Find where the given text appears and provide that cell's center as [x, y] coordinate. 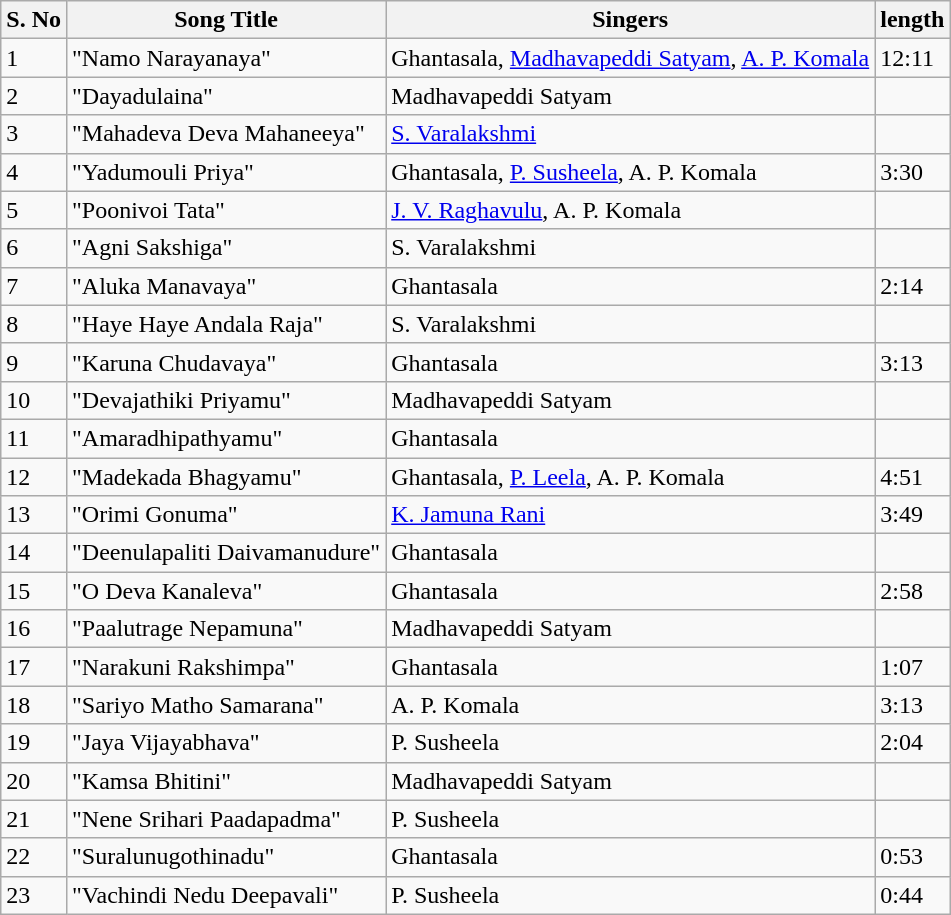
Ghantasala, Madhavapeddi Satyam, A. P. Komala [630, 58]
2:04 [912, 743]
Ghantasala, P. Leela, A. P. Komala [630, 477]
9 [34, 362]
18 [34, 705]
"Narakuni Rakshimpa" [226, 667]
"Agni Sakshiga" [226, 248]
"Kamsa Bhitini" [226, 781]
3 [34, 134]
"Deenulapaliti Daivamanudure" [226, 553]
"Mahadeva Deva Mahaneeya" [226, 134]
5 [34, 210]
K. Jamuna Rani [630, 515]
0:53 [912, 857]
19 [34, 743]
J. V. Raghavulu, A. P. Komala [630, 210]
"Nene Srihari Paadapadma" [226, 819]
1:07 [912, 667]
2:58 [912, 591]
"Aluka Manavaya" [226, 286]
15 [34, 591]
3:49 [912, 515]
"Paalutrage Nepamuna" [226, 629]
4:51 [912, 477]
"Karuna Chudavaya" [226, 362]
20 [34, 781]
11 [34, 438]
"Madekada Bhagyamu" [226, 477]
4 [34, 172]
12 [34, 477]
A. P. Komala [630, 705]
22 [34, 857]
13 [34, 515]
"Devajathiki Priyamu" [226, 400]
"Dayadulaina" [226, 96]
14 [34, 553]
12:11 [912, 58]
Ghantasala, P. Susheela, A. P. Komala [630, 172]
"Yadumouli Priya" [226, 172]
0:44 [912, 895]
"Orimi Gonuma" [226, 515]
6 [34, 248]
"Namo Narayanaya" [226, 58]
"Haye Haye Andala Raja" [226, 324]
7 [34, 286]
23 [34, 895]
16 [34, 629]
Song Title [226, 20]
"Poonivoi Tata" [226, 210]
10 [34, 400]
"Suralunugothinadu" [226, 857]
S. No [34, 20]
"Sariyo Matho Samarana" [226, 705]
3:30 [912, 172]
"Vachindi Nedu Deepavali" [226, 895]
Singers [630, 20]
"O Deva Kanaleva" [226, 591]
length [912, 20]
1 [34, 58]
17 [34, 667]
21 [34, 819]
"Jaya Vijayabhava" [226, 743]
2:14 [912, 286]
2 [34, 96]
"Amaradhipathyamu" [226, 438]
8 [34, 324]
